Capture the cell that displays the provided text and extract its (X, Y) central coordinate. 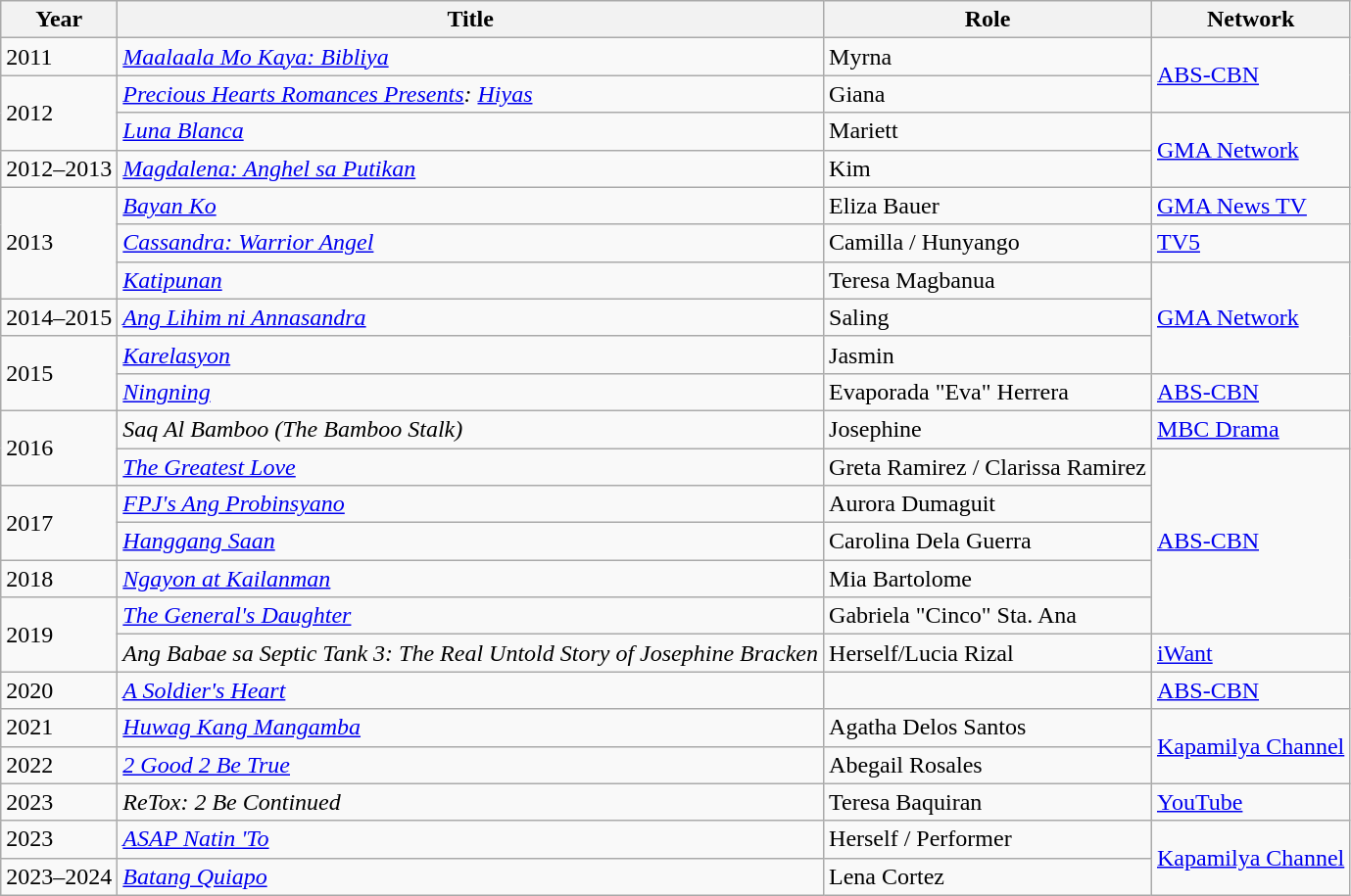
2014–2015 (59, 317)
Saling (988, 317)
The General's Daughter (470, 616)
Herself/Lucia Rizal (988, 653)
2017 (59, 523)
Jasmin (988, 354)
Eliza Bauer (988, 206)
ReTox: 2 Be Continued (470, 802)
2021 (59, 728)
Camilla / Hunyango (988, 243)
Teresa Baquiran (988, 802)
TV5 (1250, 243)
Ang Babae sa Septic Tank 3: The Real Untold Story of Josephine Bracken (470, 653)
Agatha Delos Santos (988, 728)
Huwag Kang Mangamba (470, 728)
Teresa Magbanua (988, 280)
Batang Quiapo (470, 876)
MBC Drama (1250, 429)
Role (988, 20)
Mia Bartolome (988, 579)
Josephine (988, 429)
Network (1250, 20)
Luna Blanca (470, 131)
Maalaala Mo Kaya: Bibliya (470, 57)
Giana (988, 94)
Herself / Performer (988, 839)
Katipunan (470, 280)
Evaporada "Eva" Herrera (988, 392)
Saq Al Bamboo (The Bamboo Stalk) (470, 429)
2013 (59, 243)
GMA News TV (1250, 206)
2022 (59, 765)
FPJ's Ang Probinsyano (470, 504)
YouTube (1250, 802)
Year (59, 20)
2018 (59, 579)
Greta Ramirez / Clarissa Ramirez (988, 467)
Ang Lihim ni Annasandra (470, 317)
Mariett (988, 131)
2011 (59, 57)
Bayan Ko (470, 206)
2015 (59, 373)
Karelasyon (470, 354)
iWant (1250, 653)
Lena Cortez (988, 876)
Ningning (470, 392)
Abegail Rosales (988, 765)
Ngayon at Kailanman (470, 579)
Kim (988, 168)
A Soldier's Heart (470, 690)
2023–2024 (59, 876)
Cassandra: Warrior Angel (470, 243)
2016 (59, 448)
Hanggang Saan (470, 542)
The Greatest Love (470, 467)
2012 (59, 113)
2019 (59, 635)
Gabriela "Cinco" Sta. Ana (988, 616)
Aurora Dumaguit (988, 504)
2012–2013 (59, 168)
Myrna (988, 57)
Precious Hearts Romances Presents: Hiyas (470, 94)
2020 (59, 690)
Magdalena: Anghel sa Putikan (470, 168)
Carolina Dela Guerra (988, 542)
Title (470, 20)
2 Good 2 Be True (470, 765)
ASAP Natin 'To (470, 839)
